Pinpoint the cell where the given text exists, returning its (X, Y) midpoint coordinate. 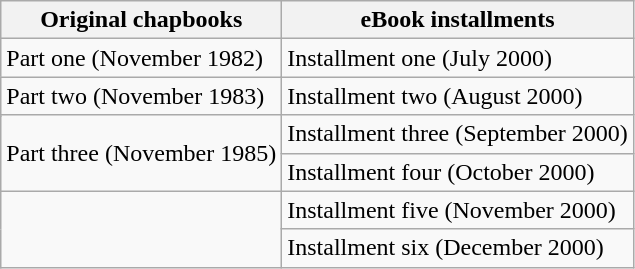
Part three (November 1985) (142, 153)
Installment six (December 2000) (458, 248)
Installment three (September 2000) (458, 134)
Installment two (August 2000) (458, 96)
eBook installments (458, 20)
Original chapbooks (142, 20)
Installment five (November 2000) (458, 210)
Part one (November 1982) (142, 58)
Part two (November 1983) (142, 96)
Installment one (July 2000) (458, 58)
Installment four (October 2000) (458, 172)
